Search for the cell housing the specified text and yield its [x, y] center coordinate. 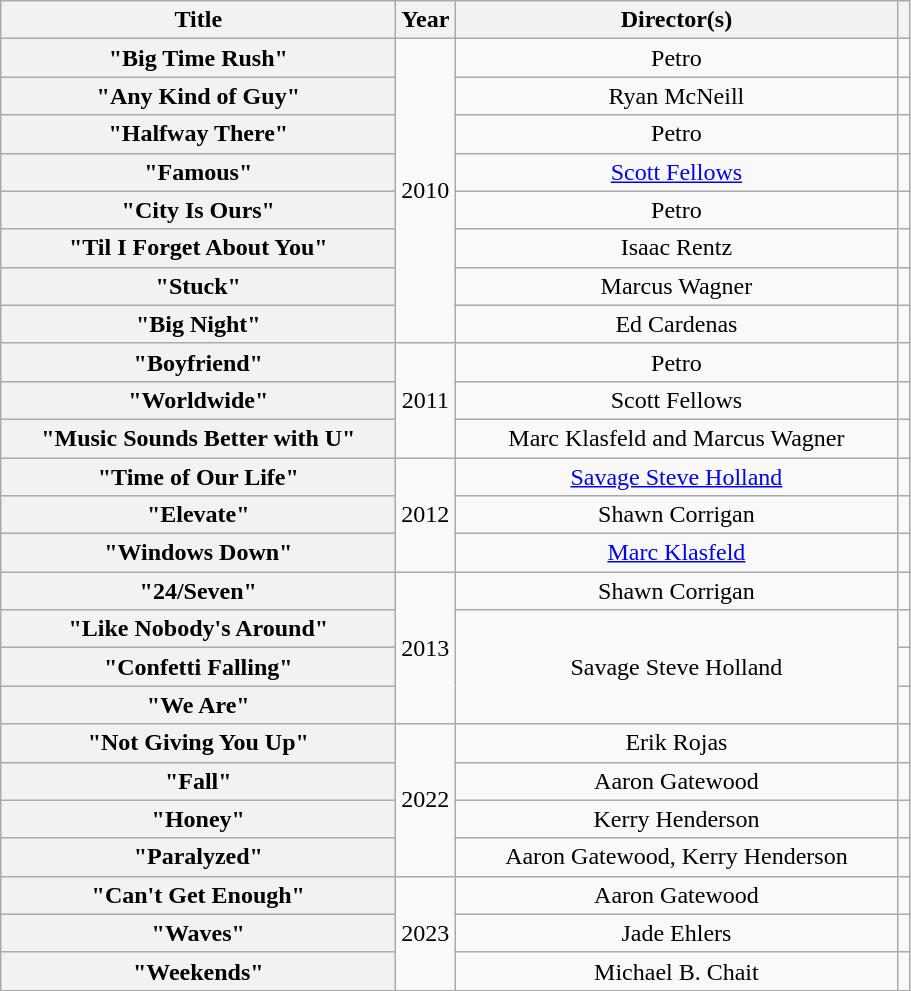
"City Is Ours" [198, 210]
"Famous" [198, 172]
"Music Sounds Better with U" [198, 438]
Year [426, 20]
"Not Giving You Up" [198, 743]
Marcus Wagner [676, 286]
"Halfway There" [198, 134]
"Paralyzed" [198, 857]
2011 [426, 400]
"Honey" [198, 819]
"Can't Get Enough" [198, 895]
Marc Klasfeld [676, 553]
2022 [426, 800]
"Big Night" [198, 324]
"Waves" [198, 933]
"Fall" [198, 781]
Michael B. Chait [676, 971]
Isaac Rentz [676, 248]
"Windows Down" [198, 553]
"Worldwide" [198, 400]
Director(s) [676, 20]
"We Are" [198, 705]
Kerry Henderson [676, 819]
Ed Cardenas [676, 324]
Marc Klasfeld and Marcus Wagner [676, 438]
"Big Time Rush" [198, 58]
2010 [426, 191]
"Confetti Falling" [198, 667]
Aaron Gatewood, Kerry Henderson [676, 857]
"Weekends" [198, 971]
"Like Nobody's Around" [198, 629]
"Stuck" [198, 286]
"Time of Our Life" [198, 477]
Ryan McNeill [676, 96]
"24/Seven" [198, 591]
2023 [426, 933]
"Boyfriend" [198, 362]
"Til I Forget About You" [198, 248]
Jade Ehlers [676, 933]
2012 [426, 515]
Erik Rojas [676, 743]
"Elevate" [198, 515]
2013 [426, 648]
Title [198, 20]
"Any Kind of Guy" [198, 96]
